Provide the (X, Y) coordinate of the cell's center where the given text is located.  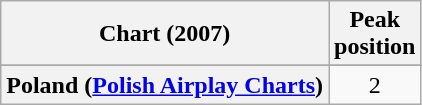
Poland (Polish Airplay Charts) (165, 85)
Chart (2007) (165, 34)
Peakposition (375, 34)
2 (375, 85)
